Detect which cell encompasses the target text, then output its (x, y) center coordinate. 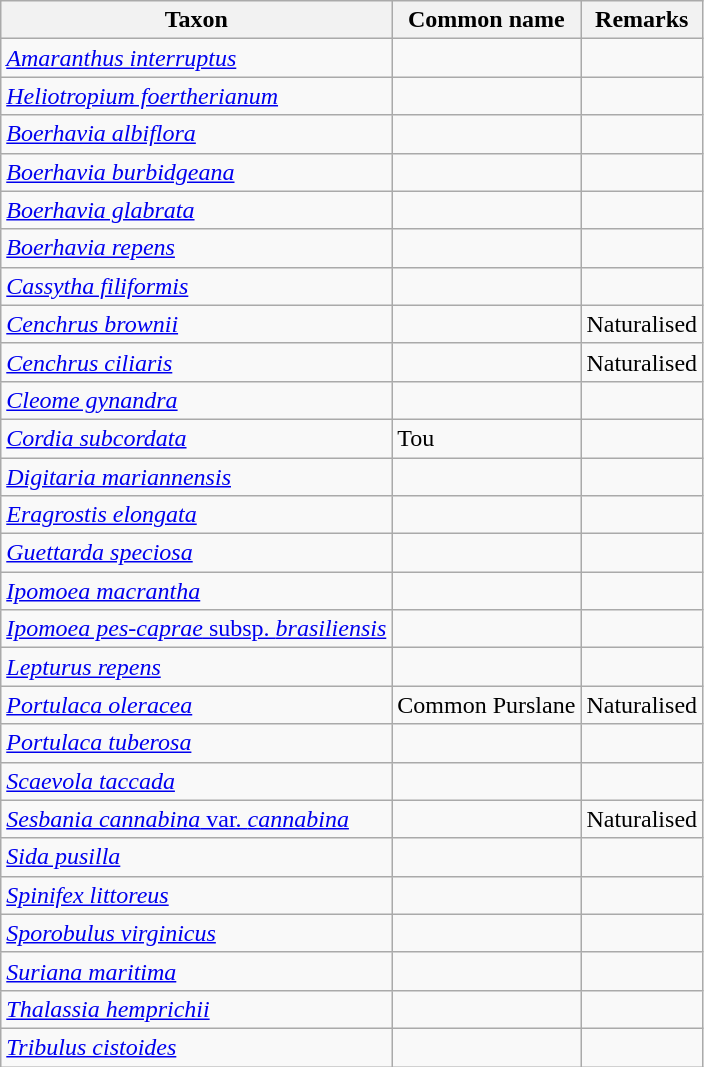
Sesbania cannabina var. cannabina (196, 819)
Sida pusilla (196, 857)
Cenchrus ciliaris (196, 362)
Guettarda speciosa (196, 553)
Heliotropium foertherianum (196, 96)
Boerhavia repens (196, 248)
Boerhavia albiflora (196, 134)
Ipomoea pes-caprae subsp. brasiliensis (196, 629)
Tribulus cistoides (196, 1047)
Sporobulus virginicus (196, 933)
Cleome gynandra (196, 400)
Eragrostis elongata (196, 515)
Spinifex littoreus (196, 895)
Taxon (196, 20)
Cenchrus brownii (196, 324)
Digitaria mariannensis (196, 477)
Boerhavia glabrata (196, 210)
Lepturus repens (196, 667)
Ipomoea macrantha (196, 591)
Cordia subcordata (196, 438)
Amaranthus interruptus (196, 58)
Tou (486, 438)
Common name (486, 20)
Portulaca oleracea (196, 705)
Cassytha filiformis (196, 286)
Thalassia hemprichii (196, 1009)
Common Purslane (486, 705)
Portulaca tuberosa (196, 743)
Boerhavia burbidgeana (196, 172)
Remarks (642, 20)
Suriana maritima (196, 971)
Scaevola taccada (196, 781)
